Find where the given text appears and provide that cell's center as [X, Y] coordinate. 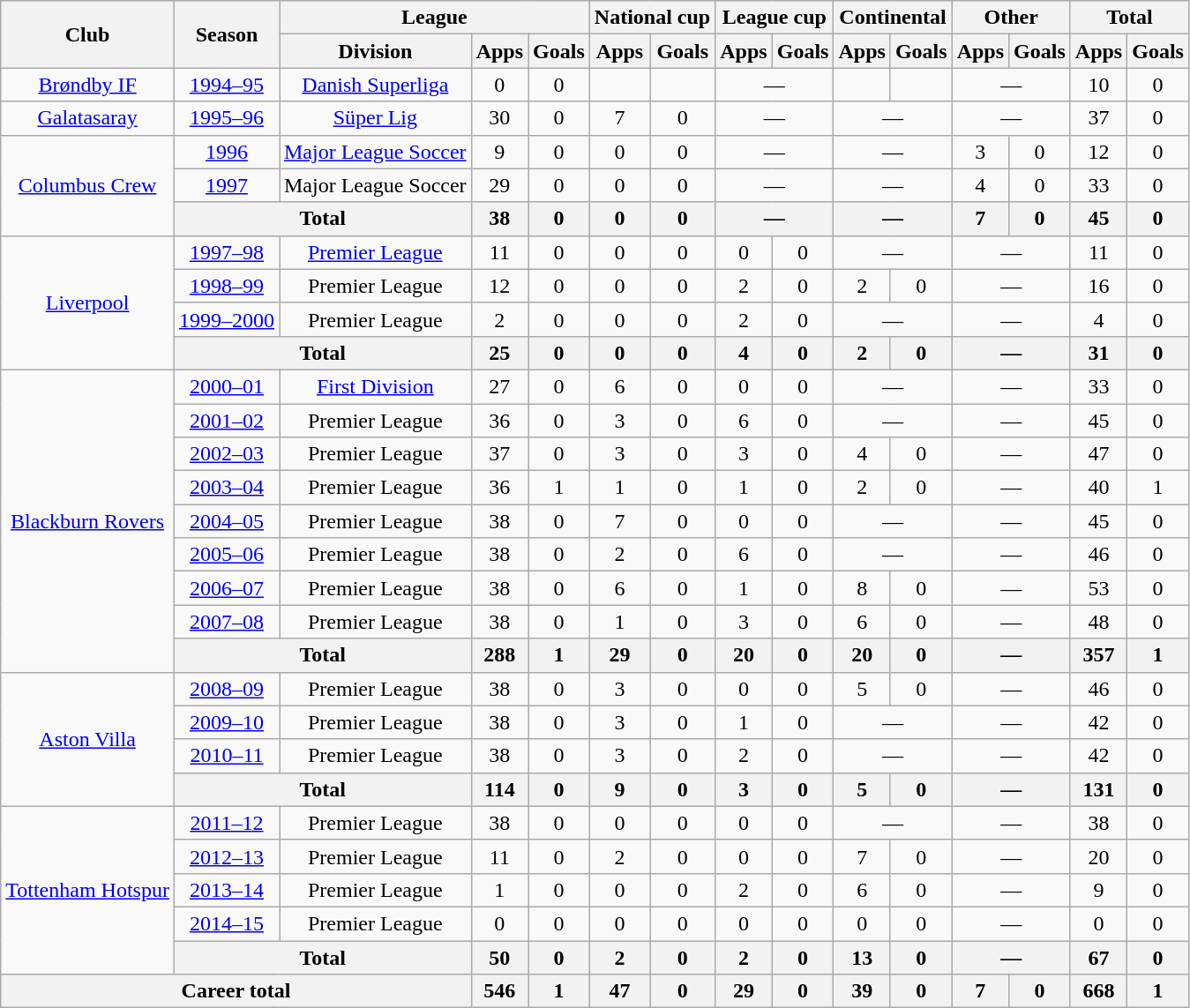
Season [226, 34]
2004–05 [226, 521]
131 [1098, 789]
Tottenham Hotspur [88, 890]
First Division [375, 386]
30 [499, 118]
League cup [775, 18]
League [434, 18]
27 [499, 386]
2002–03 [226, 454]
Brøndby IF [88, 85]
Columbus Crew [88, 185]
Galatasaray [88, 118]
2013–14 [226, 890]
288 [499, 655]
2014–15 [226, 923]
40 [1098, 488]
Continental [893, 18]
2012–13 [226, 856]
2000–01 [226, 386]
Division [375, 51]
1996 [226, 152]
National cup [652, 18]
1997 [226, 185]
2003–04 [226, 488]
2006–07 [226, 588]
Süper Lig [375, 118]
114 [499, 789]
Other [1011, 18]
2009–10 [226, 722]
39 [862, 991]
Club [88, 34]
Danish Superliga [375, 85]
8 [862, 588]
Blackburn Rovers [88, 520]
53 [1098, 588]
Aston Villa [88, 739]
67 [1098, 957]
2011–12 [226, 823]
50 [499, 957]
1995–96 [226, 118]
2010–11 [226, 756]
1999–2000 [226, 319]
10 [1098, 85]
668 [1098, 991]
2008–09 [226, 689]
13 [862, 957]
2001–02 [226, 421]
357 [1098, 655]
1998–99 [226, 286]
2007–08 [226, 622]
Liverpool [88, 302]
546 [499, 991]
1997–98 [226, 252]
25 [499, 353]
2005–06 [226, 555]
48 [1098, 622]
31 [1098, 353]
16 [1098, 286]
Career total [236, 991]
1994–95 [226, 85]
